Determine the [X, Y] coordinate at the center of the cell enclosing the given text.  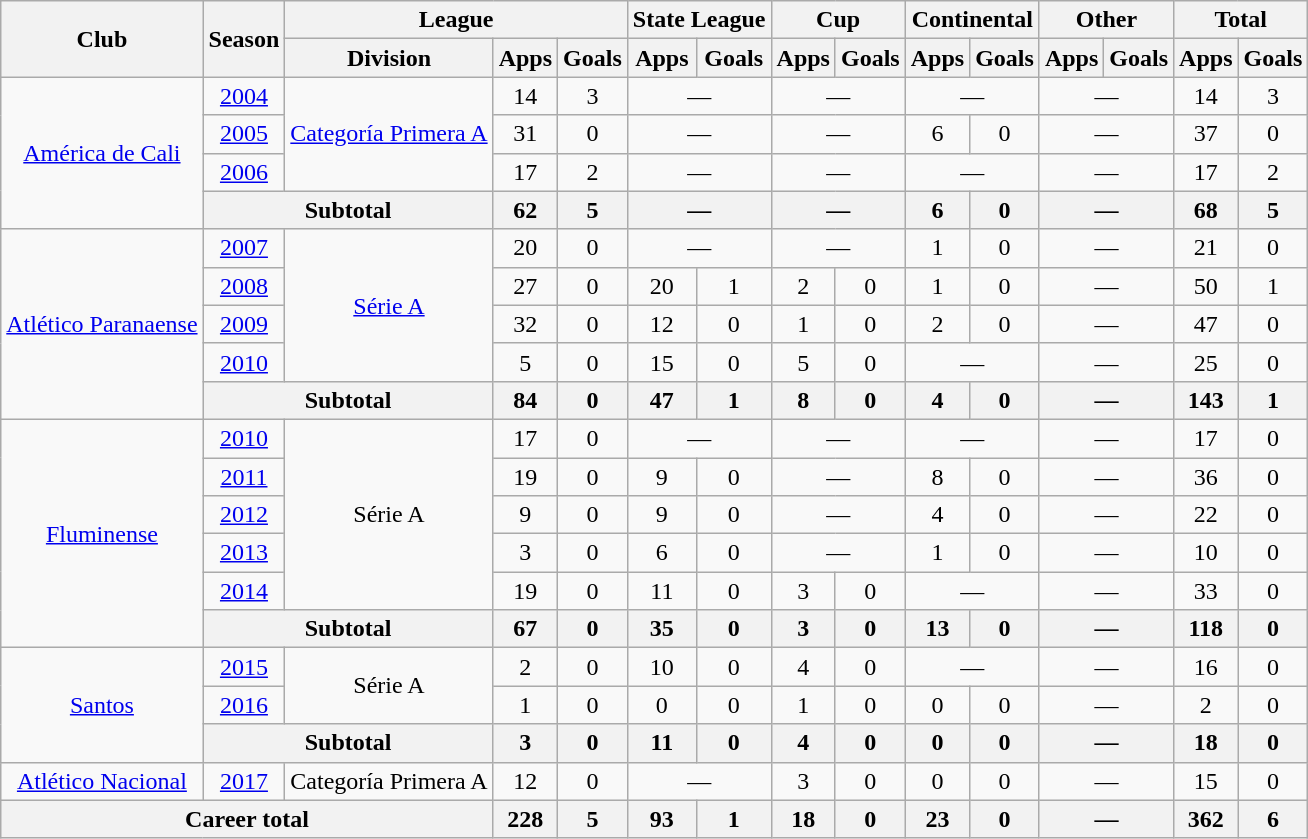
62 [525, 210]
27 [525, 286]
35 [662, 629]
25 [1206, 362]
Santos [102, 705]
2014 [244, 591]
13 [937, 629]
68 [1206, 210]
32 [525, 324]
31 [525, 134]
Atlético Nacional [102, 781]
Fluminense [102, 533]
State League [699, 20]
93 [662, 819]
84 [525, 400]
16 [1206, 667]
Club [102, 39]
2013 [244, 553]
67 [525, 629]
América de Cali [102, 153]
50 [1206, 286]
362 [1206, 819]
228 [525, 819]
2007 [244, 248]
2008 [244, 286]
2012 [244, 515]
Career total [247, 819]
Total [1241, 20]
22 [1206, 515]
Other [1106, 20]
21 [1206, 248]
2017 [244, 781]
Atlético Paranaense [102, 324]
143 [1206, 400]
118 [1206, 629]
Continental [972, 20]
2009 [244, 324]
33 [1206, 591]
Cup [838, 20]
League [456, 20]
2006 [244, 172]
36 [1206, 477]
Division [389, 58]
2005 [244, 134]
37 [1206, 134]
23 [937, 819]
2011 [244, 477]
2015 [244, 667]
Season [244, 39]
2004 [244, 96]
2016 [244, 705]
